Return (x, y) of the center of cell containing provided text 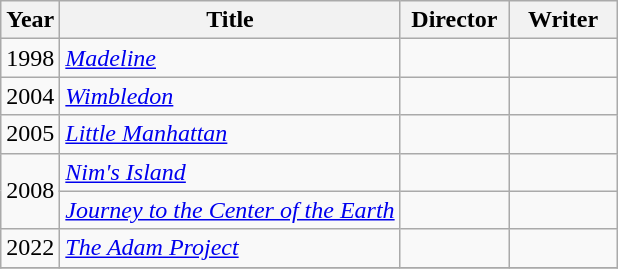
Wimbledon (230, 96)
1998 (30, 58)
Year (30, 20)
Nim's Island (230, 172)
Madeline (230, 58)
2022 (30, 248)
Little Manhattan (230, 134)
Title (230, 20)
The Adam Project (230, 248)
2005 (30, 134)
Journey to the Center of the Earth (230, 210)
2008 (30, 191)
Director (454, 20)
2004 (30, 96)
Writer (564, 20)
